Return the [X, Y] coordinate for the center point of the cell that contains the specified text.  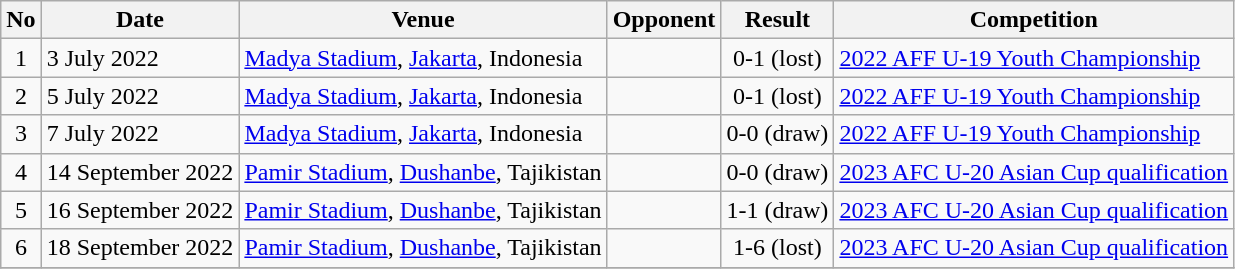
3 [21, 134]
14 September 2022 [140, 172]
Result [778, 20]
4 [21, 172]
Date [140, 20]
3 July 2022 [140, 58]
5 July 2022 [140, 96]
2 [21, 96]
1-1 (draw) [778, 210]
1-6 (lost) [778, 248]
Competition [1034, 20]
6 [21, 248]
1 [21, 58]
Opponent [664, 20]
18 September 2022 [140, 248]
No [21, 20]
7 July 2022 [140, 134]
16 September 2022 [140, 210]
Venue [423, 20]
5 [21, 210]
